Provide the [X, Y] coordinate of the cell's center where the given text is located.  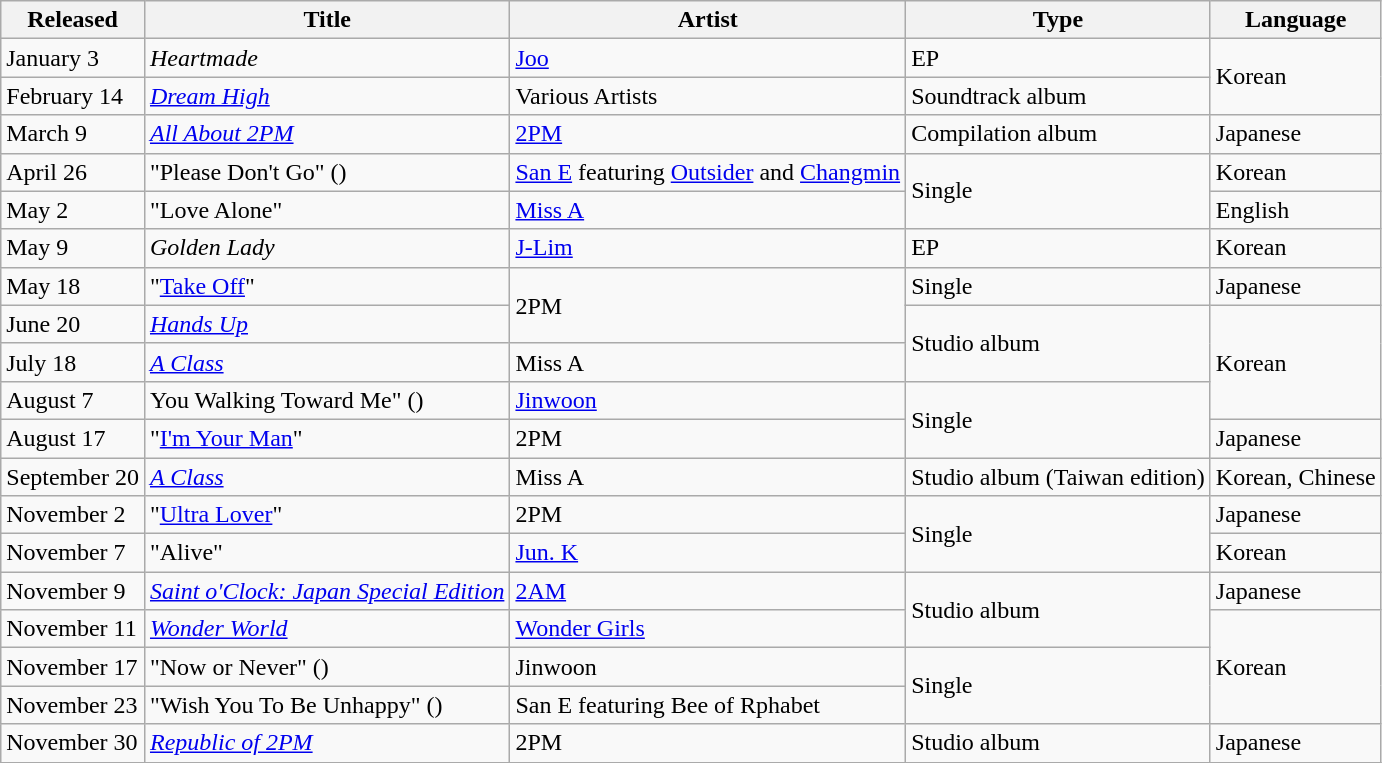
November 7 [73, 553]
November 2 [73, 515]
Studio album (Taiwan edition) [1058, 477]
Hands Up [326, 324]
Released [73, 20]
Artist [708, 20]
"Now or Never" () [326, 667]
November 11 [73, 629]
"Wish You To Be Unhappy" () [326, 705]
English [1296, 210]
May 18 [73, 286]
Compilation album [1058, 134]
Various Artists [708, 96]
Dream High [326, 96]
You Walking Toward Me" () [326, 400]
"I'm Your Man" [326, 438]
Saint o'Clock: Japan Special Edition [326, 591]
Soundtrack album [1058, 96]
June 20 [73, 324]
Korean, Chinese [1296, 477]
August 7 [73, 400]
Type [1058, 20]
November 9 [73, 591]
Joo [708, 58]
November 23 [73, 705]
"Alive" [326, 553]
"Take Off" [326, 286]
Golden Lady [326, 248]
"Love Alone" [326, 210]
Wonder World [326, 629]
November 17 [73, 667]
San E featuring Bee of Rphabet [708, 705]
2AM [708, 591]
November 30 [73, 743]
May 9 [73, 248]
April 26 [73, 172]
Title [326, 20]
September 20 [73, 477]
"Please Don't Go" () [326, 172]
August 17 [73, 438]
"Ultra Lover" [326, 515]
February 14 [73, 96]
Heartmade [326, 58]
Language [1296, 20]
Jun. K [708, 553]
J-Lim [708, 248]
Wonder Girls [708, 629]
San E featuring Outsider and Changmin [708, 172]
Republic of 2PM [326, 743]
January 3 [73, 58]
July 18 [73, 362]
All About 2PM [326, 134]
May 2 [73, 210]
March 9 [73, 134]
